Extract the (X, Y) coordinate from the center of the cell holding the provided text.  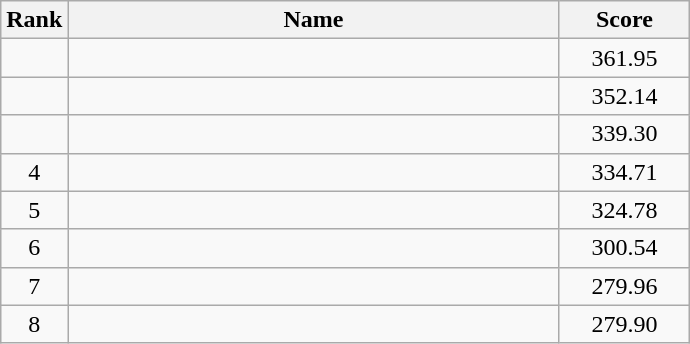
300.54 (624, 248)
Name (314, 20)
7 (34, 286)
6 (34, 248)
5 (34, 210)
Rank (34, 20)
279.90 (624, 324)
4 (34, 172)
334.71 (624, 172)
Score (624, 20)
8 (34, 324)
352.14 (624, 96)
324.78 (624, 210)
339.30 (624, 134)
279.96 (624, 286)
361.95 (624, 58)
